Locate the cell with the specified text and output its (X, Y) center coordinate. 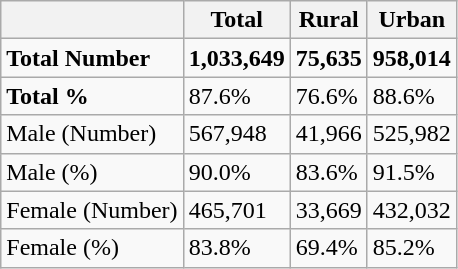
Total % (92, 96)
432,032 (412, 210)
Female (Number) (92, 210)
83.8% (236, 248)
91.5% (412, 172)
90.0% (236, 172)
87.6% (236, 96)
69.4% (328, 248)
Female (%) (92, 248)
Urban (412, 20)
525,982 (412, 134)
85.2% (412, 248)
Total (236, 20)
Male (Number) (92, 134)
83.6% (328, 172)
75,635 (328, 58)
Rural (328, 20)
958,014 (412, 58)
76.6% (328, 96)
465,701 (236, 210)
33,669 (328, 210)
567,948 (236, 134)
Total Number (92, 58)
1,033,649 (236, 58)
Male (%) (92, 172)
88.6% (412, 96)
41,966 (328, 134)
